Return (x, y) of the center of cell containing provided text 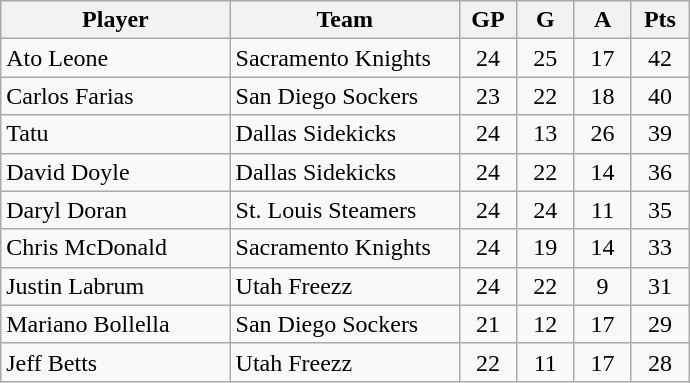
Jeff Betts (116, 362)
21 (488, 324)
St. Louis Steamers (344, 210)
39 (660, 134)
Player (116, 20)
David Doyle (116, 172)
31 (660, 286)
26 (602, 134)
Justin Labrum (116, 286)
9 (602, 286)
36 (660, 172)
23 (488, 96)
Daryl Doran (116, 210)
29 (660, 324)
40 (660, 96)
35 (660, 210)
Mariano Bollella (116, 324)
28 (660, 362)
19 (546, 248)
12 (546, 324)
33 (660, 248)
Ato Leone (116, 58)
GP (488, 20)
G (546, 20)
Carlos Farias (116, 96)
Chris McDonald (116, 248)
Team (344, 20)
25 (546, 58)
A (602, 20)
Tatu (116, 134)
42 (660, 58)
Pts (660, 20)
13 (546, 134)
18 (602, 96)
